Return [X, Y] of the center of cell containing provided text 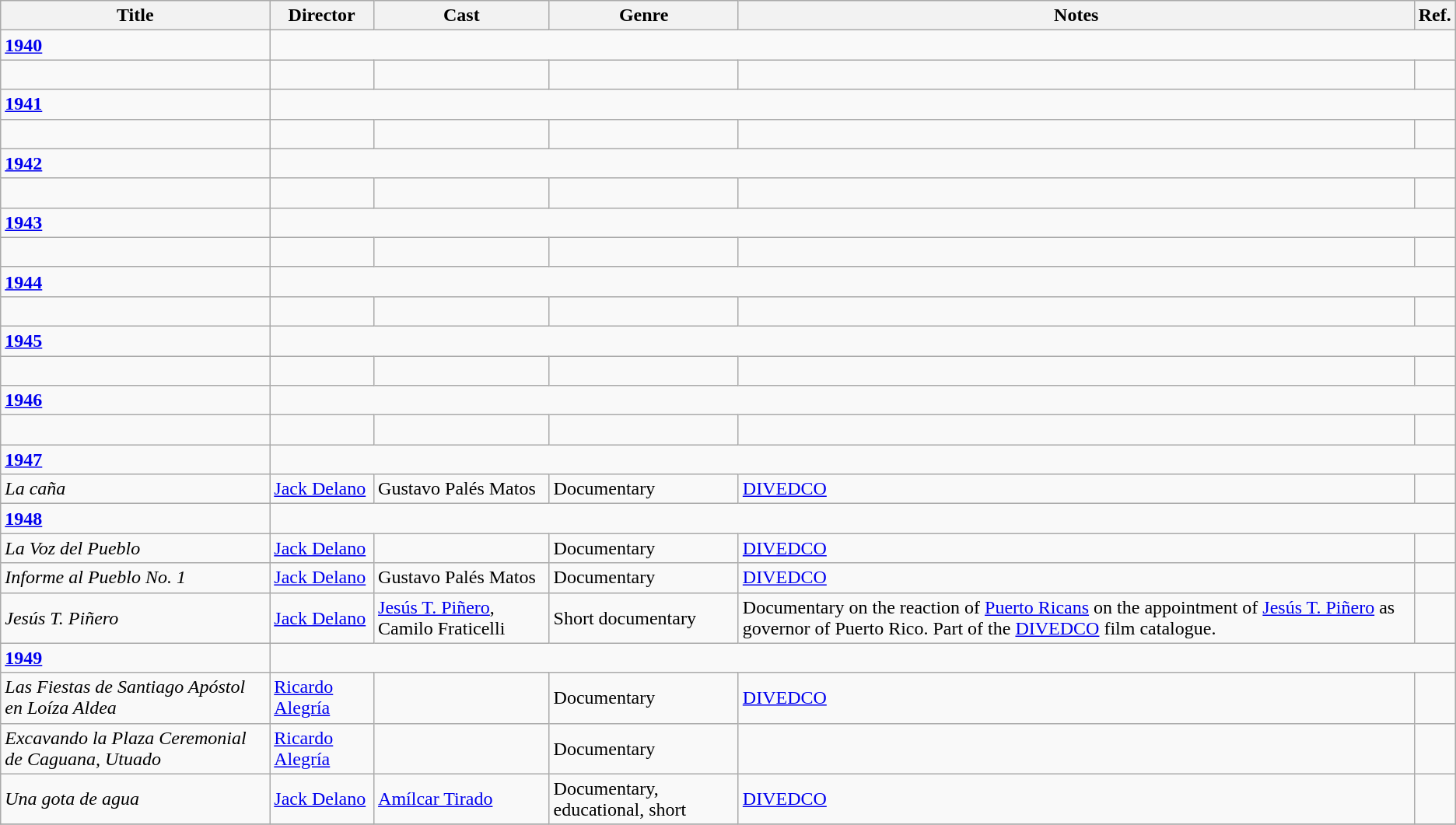
1949 [135, 658]
Jesús T. Piñero, Camilo Fraticelli [462, 617]
1941 [135, 104]
1946 [135, 400]
Informe al Pueblo No. 1 [135, 578]
Jesús T. Piñero [135, 617]
Amílcar Tirado [462, 799]
Documentary on the reaction of Puerto Ricans on the appointment of Jesús T. Piñero as governor of Puerto Rico. Part of the DIVEDCO film catalogue. [1076, 617]
Genre [644, 16]
1944 [135, 281]
Ref. [1434, 16]
1947 [135, 460]
Short documentary [644, 617]
Las Fiestas de Santiago Apóstol en Loíza Aldea [135, 698]
La caña [135, 489]
La Voz del Pueblo [135, 548]
Notes [1076, 16]
Documentary, educational, short [644, 799]
1943 [135, 222]
1948 [135, 519]
Director [322, 16]
Una gota de agua [135, 799]
Cast [462, 16]
1945 [135, 341]
Excavando la Plaza Ceremonial de Caguana, Utuado [135, 748]
Title [135, 16]
1942 [135, 163]
1940 [135, 45]
